Extract the (X, Y) coordinate from the center of the cell holding the provided text.  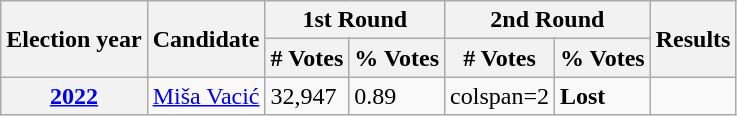
2nd Round (548, 20)
Lost (602, 96)
2022 (74, 96)
0.89 (397, 96)
Miša Vacić (206, 96)
1st Round (354, 20)
Candidate (206, 39)
32,947 (307, 96)
colspan=2 (500, 96)
Election year (74, 39)
Results (693, 39)
